Search for the cell housing the specified text and yield its (X, Y) center coordinate. 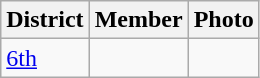
Member (138, 20)
Photo (224, 20)
District (45, 20)
6th (45, 58)
